From the cell containing the given text, extract its center point as (x, y) coordinate. 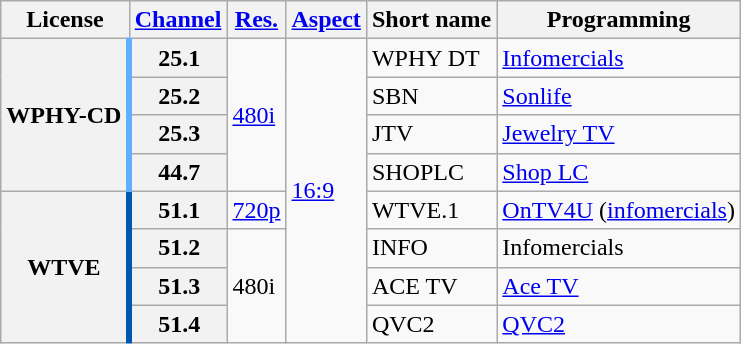
51.4 (178, 324)
WPHY DT (431, 58)
25.3 (178, 134)
51.1 (178, 210)
Shop LC (619, 172)
51.2 (178, 248)
WTVE (65, 267)
16:9 (326, 191)
WTVE.1 (431, 210)
OnTV4U (infomercials) (619, 210)
SHOPLC (431, 172)
SBN (431, 96)
720p (256, 210)
51.3 (178, 286)
44.7 (178, 172)
License (65, 20)
25.2 (178, 96)
Programming (619, 20)
Sonlife (619, 96)
Channel (178, 20)
25.1 (178, 58)
Jewelry TV (619, 134)
ACE TV (431, 286)
Short name (431, 20)
Res. (256, 20)
Aspect (326, 20)
Ace TV (619, 286)
INFO (431, 248)
JTV (431, 134)
WPHY-CD (65, 115)
